Search for the cell housing the specified text and yield its [X, Y] center coordinate. 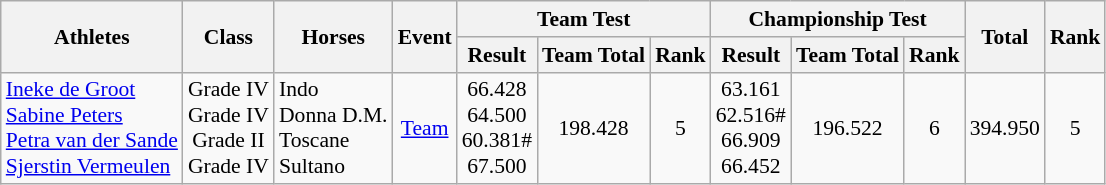
Total [1005, 36]
Championship Test [838, 19]
Event [425, 36]
63.16162.516#66.90966.452 [751, 128]
196.522 [848, 128]
Ineke de GrootSabine PetersPetra van der SandeSjerstin Vermeulen [92, 128]
Athletes [92, 36]
66.42864.50060.381#67.500 [497, 128]
394.950 [1005, 128]
IndoDonna D.M.ToscaneSultano [334, 128]
Grade IVGrade IVGrade IIGrade IV [228, 128]
198.428 [594, 128]
6 [934, 128]
Team [425, 128]
Horses [334, 36]
Team Test [584, 19]
Class [228, 36]
